Provide the [x, y] coordinate of the cell's center where the given text is located.  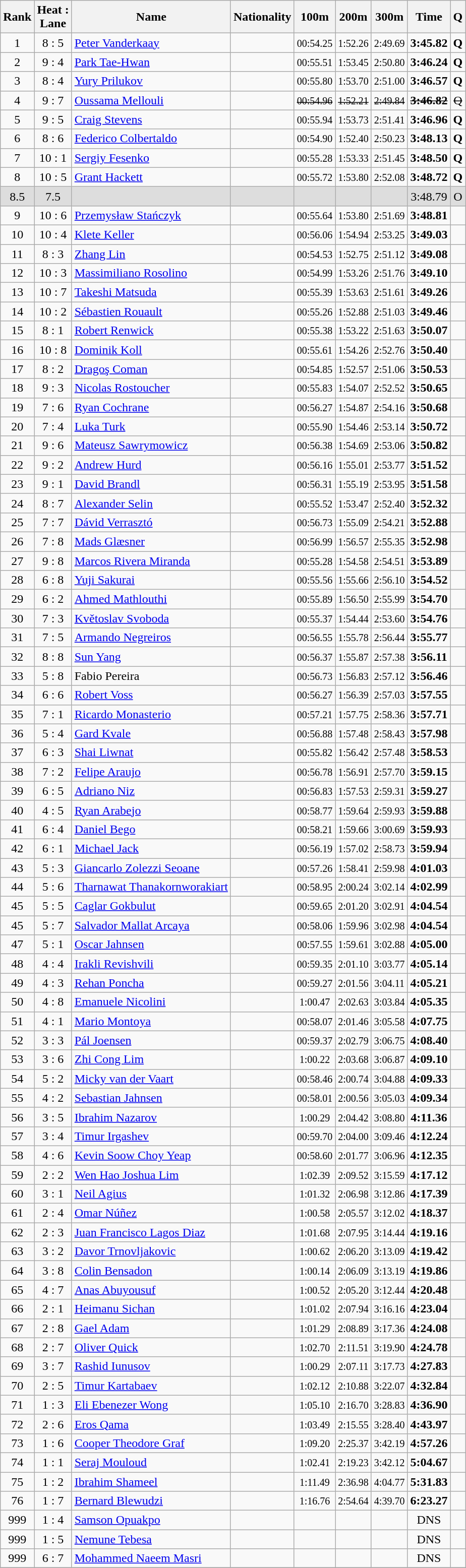
1:56.50 [354, 599]
67 [17, 1328]
1:54.94 [354, 234]
1:00.47 [315, 1002]
9 : 4 [53, 62]
1:00.14 [315, 1271]
00:56.06 [315, 234]
2:58.43 [389, 733]
00:55.90 [315, 426]
2:01.46 [354, 1021]
2:54.21 [389, 522]
Time [429, 17]
2:52.52 [389, 388]
3:49.08 [429, 254]
Marcos Rivera Miranda [151, 561]
1:00.58 [315, 1213]
300m [389, 17]
3:50.07 [429, 331]
00:57.26 [315, 867]
2:52.08 [389, 177]
Emanuele Nicolini [151, 1002]
8 : 8 [53, 657]
3:46.57 [429, 81]
3:02.91 [389, 906]
3:54.76 [429, 618]
2:57.03 [389, 695]
1:16.76 [315, 1501]
Grant Hackett [151, 177]
9 : 2 [53, 465]
2:57.48 [389, 752]
70 [17, 1386]
00:55.72 [315, 177]
66 [17, 1309]
2:08.89 [354, 1328]
6 : 1 [53, 848]
00:59.37 [315, 1040]
1:53.47 [354, 503]
2 : 6 [53, 1424]
3:50.40 [429, 350]
26 [17, 541]
48 [17, 964]
17 [17, 369]
28 [17, 580]
2:01.77 [354, 1155]
3:09.46 [389, 1136]
4 : 7 [53, 1290]
2:04.00 [354, 1136]
Ibrahim Shameel [151, 1481]
7 [17, 158]
41 [17, 829]
8 : 7 [53, 503]
200m [354, 17]
O [458, 196]
2:07.11 [354, 1366]
3 : 8 [53, 1271]
00:56.38 [315, 446]
4 : 4 [53, 964]
2 [17, 62]
15 [17, 331]
58 [17, 1155]
3:42.12 [389, 1462]
Eros Qama [151, 1424]
Heat : Lane [53, 17]
47 [17, 945]
7 : 8 [53, 541]
3:28.83 [389, 1405]
55 [17, 1098]
1:55.78 [354, 638]
6:23.27 [429, 1501]
Gael Adam [151, 1328]
3:50.65 [429, 388]
00:58.06 [315, 925]
2 : 1 [53, 1309]
2:05.57 [354, 1213]
1:00.22 [315, 1059]
3:05.03 [389, 1098]
1:55.09 [354, 522]
62 [17, 1232]
00:54.99 [315, 273]
Shai Liwnat [151, 752]
2:51.45 [389, 158]
Ryan Arabejo [151, 810]
2:50.80 [389, 62]
2:11.51 [354, 1347]
5 : 3 [53, 867]
1 : 7 [53, 1501]
Sebastian Jahnsen [151, 1098]
9 [17, 215]
2 : 7 [53, 1347]
4:05.35 [429, 1002]
00:55.94 [315, 119]
00:55.37 [315, 618]
Dominik Koll [151, 350]
3 : 7 [53, 1366]
3 : 3 [53, 1040]
13 [17, 292]
3:50.53 [429, 369]
3:06.96 [389, 1155]
1:56.91 [354, 772]
2:25.37 [354, 1443]
2:00.74 [354, 1079]
Heimanu Sichan [151, 1309]
61 [17, 1213]
14 [17, 311]
1:54.87 [354, 407]
Pál Joensen [151, 1040]
1 : 5 [53, 1539]
Zhi Cong Lim [151, 1059]
1:00.52 [315, 1290]
1:55.19 [354, 484]
3:59.27 [429, 791]
22 [17, 465]
39 [17, 791]
5 : 1 [53, 945]
3:57.98 [429, 733]
1:54.58 [354, 561]
3:48.50 [429, 158]
00:57.55 [315, 945]
29 [17, 599]
3:00.69 [389, 829]
Ahmed Mathlouthi [151, 599]
00:54.85 [315, 369]
2:07.95 [354, 1232]
16 [17, 350]
60 [17, 1194]
3:13.19 [389, 1271]
Bernard Blewudzi [151, 1501]
18 [17, 388]
1 : 6 [53, 1443]
4:19.86 [429, 1271]
2:15.55 [354, 1424]
Sergiy Fesenko [151, 158]
3:12.86 [389, 1194]
Ryan Cochrane [151, 407]
2:03.68 [354, 1059]
2:19.23 [354, 1462]
2:01.56 [354, 983]
3:17.73 [389, 1366]
4:04.77 [389, 1481]
2:49.69 [389, 43]
3:03.77 [389, 964]
1 : 1 [53, 1462]
00:56.99 [315, 541]
51 [17, 1021]
1:52.21 [354, 100]
7 : 2 [53, 772]
Oussama Mellouli [151, 100]
2 : 5 [53, 1386]
Juan Francisco Lagos Diaz [151, 1232]
Armando Negreiros [151, 638]
3:05.58 [389, 1021]
6 : 8 [53, 580]
5 : 8 [53, 676]
00:55.39 [315, 292]
3:55.77 [429, 638]
Caglar Gokbulut [151, 906]
65 [17, 1290]
1:53.22 [354, 331]
1:01.68 [315, 1232]
00:58.01 [315, 1098]
34 [17, 695]
2:16.70 [354, 1405]
1:56.57 [354, 541]
32 [17, 657]
Rank [17, 17]
4 : 1 [53, 1021]
3:45.82 [429, 43]
2:51.61 [389, 292]
00:56.31 [315, 484]
Klete Keller [151, 234]
69 [17, 1366]
27 [17, 561]
4 : 5 [53, 810]
8 [17, 177]
2:58.73 [389, 848]
71 [17, 1405]
Takeshi Matsuda [151, 292]
7 : 5 [53, 638]
23 [17, 484]
Cooper Theodore Graf [151, 1443]
52 [17, 1040]
Davor Trnovljakovic [151, 1251]
1:53.73 [354, 119]
00:58.21 [315, 829]
00:58.60 [315, 1155]
4:01.03 [429, 867]
00:54.96 [315, 100]
Yury Prilukov [151, 81]
10 : 8 [53, 350]
4:02.99 [429, 887]
5 : 2 [53, 1079]
5 [17, 119]
3:19.90 [389, 1347]
6 : 5 [53, 791]
4:07.75 [429, 1021]
Zhang Lin [151, 254]
2:06.20 [354, 1251]
00:56.88 [315, 733]
31 [17, 638]
10 : 4 [53, 234]
43 [17, 867]
4:24.78 [429, 1347]
Colin Bensadon [151, 1271]
53 [17, 1059]
8 : 1 [53, 331]
2:55.99 [389, 599]
Mohammed Naeem Masri [151, 1558]
1:56.39 [354, 695]
Irakli Revishvili [151, 964]
00:59.65 [315, 906]
5 : 6 [53, 887]
73 [17, 1443]
2:36.98 [354, 1481]
3 : 2 [53, 1251]
00:56.16 [315, 465]
2:54.51 [389, 561]
5 : 5 [53, 906]
3:59.15 [429, 772]
63 [17, 1251]
Peter Vanderkaay [151, 43]
2:53.60 [389, 618]
1 [17, 43]
00:56.55 [315, 638]
3 : 4 [53, 1136]
2:02.79 [354, 1040]
24 [17, 503]
1:59.66 [354, 829]
1:54.44 [354, 618]
Květoslav Svoboda [151, 618]
4:19.42 [429, 1251]
00:58.95 [315, 887]
Andrew Hurd [151, 465]
74 [17, 1462]
2:51.03 [389, 311]
2:05.20 [354, 1290]
1:57.75 [354, 714]
12 [17, 273]
3:16.16 [389, 1309]
Yuji Sakurai [151, 580]
3:46.24 [429, 62]
00:59.70 [315, 1136]
3:13.09 [389, 1251]
2:06.09 [354, 1271]
2:51.69 [389, 215]
25 [17, 522]
3:02.88 [389, 945]
3:51.52 [429, 465]
2:52.76 [389, 350]
4 : 6 [53, 1155]
4:18.37 [429, 1213]
2:07.94 [354, 1309]
3:03.84 [389, 1002]
00:56.78 [315, 772]
4:27.83 [429, 1366]
7 : 1 [53, 714]
5 : 4 [53, 733]
8 : 6 [53, 139]
Robert Renwick [151, 331]
8 : 2 [53, 369]
3:02.98 [389, 925]
Anas Abuyousuf [151, 1290]
10 : 5 [53, 177]
1:53.33 [354, 158]
11 [17, 254]
2:00.24 [354, 887]
76 [17, 1501]
1:11.49 [315, 1481]
8 : 4 [53, 81]
4:23.04 [429, 1309]
6 : 6 [53, 695]
Mario Montoya [151, 1021]
2:01.20 [354, 906]
9 : 7 [53, 100]
4 : 8 [53, 1002]
3:46.96 [429, 119]
Samson Opuakpo [151, 1520]
4:57.26 [429, 1443]
Fabio Pereira [151, 676]
Seraj Mouloud [151, 1462]
1:02.41 [315, 1462]
Oliver Quick [151, 1347]
1:59.61 [354, 945]
3:52.88 [429, 522]
1:53.45 [354, 62]
Ibrahim Nazarov [151, 1117]
2:54.64 [354, 1501]
4:39.70 [389, 1501]
10 : 1 [53, 158]
3:15.59 [389, 1175]
9 : 5 [53, 119]
Robert Voss [151, 695]
6 : 4 [53, 829]
1:09.20 [315, 1443]
00:55.38 [315, 331]
00:59.27 [315, 983]
2:59.93 [389, 810]
3:50.82 [429, 446]
1:58.41 [354, 867]
Dragoş Coman [151, 369]
2:10.88 [354, 1386]
4 : 2 [53, 1098]
8 : 5 [53, 43]
Adriano Niz [151, 791]
6 : 2 [53, 599]
5:04.67 [429, 1462]
1:52.26 [354, 43]
1:01.29 [315, 1328]
3:17.36 [389, 1328]
10 : 3 [53, 273]
Salvador Mallat Arcaya [151, 925]
30 [17, 618]
Tharnawat Thanakornworakiart [151, 887]
1:53.26 [354, 273]
2:53.14 [389, 426]
00:55.89 [315, 599]
00:56.37 [315, 657]
3 : 5 [53, 1117]
3 : 1 [53, 1194]
38 [17, 772]
36 [17, 733]
3:59.88 [429, 810]
Micky van der Vaart [151, 1079]
Craig Stevens [151, 119]
7 : 6 [53, 407]
David Brandl [151, 484]
7.5 [53, 196]
2:04.42 [354, 1117]
20 [17, 426]
6 : 3 [53, 752]
3:04.11 [389, 983]
2:53.25 [389, 234]
00:55.64 [315, 215]
44 [17, 887]
00:57.21 [315, 714]
Mateusz Sawrymowicz [151, 446]
00:55.82 [315, 752]
Name [151, 17]
1:52.40 [354, 139]
2 : 3 [53, 1232]
1:52.88 [354, 311]
00:55.51 [315, 62]
1:55.01 [354, 465]
2:57.12 [389, 676]
1:02.12 [315, 1386]
Massimiliano Rosolino [151, 273]
4:32.84 [429, 1386]
3:08.80 [389, 1117]
2:09.52 [354, 1175]
4 : 3 [53, 983]
3:48.72 [429, 177]
2:59.31 [389, 791]
2 : 2 [53, 1175]
19 [17, 407]
3:12.44 [389, 1290]
7 : 7 [53, 522]
50 [17, 1002]
Timur Kartabaev [151, 1386]
Dávid Verrasztó [151, 522]
54 [17, 1079]
3:46.82 [429, 100]
4:36.90 [429, 1405]
Federico Colbertaldo [151, 139]
1:52.57 [354, 369]
8.5 [17, 196]
2:58.36 [389, 714]
2:49.84 [389, 100]
1:01.32 [315, 1194]
59 [17, 1175]
3:48.81 [429, 215]
2:57.38 [389, 657]
3:42.19 [389, 1443]
1:59.96 [354, 925]
Sébastien Rouault [151, 311]
3:49.10 [429, 273]
3:57.71 [429, 714]
Mads Glæsner [151, 541]
1:56.42 [354, 752]
3:54.70 [429, 599]
4:05.21 [429, 983]
3:52.32 [429, 503]
00:55.56 [315, 580]
3:28.40 [389, 1424]
3:50.68 [429, 407]
5 : 7 [53, 925]
10 [17, 234]
3:50.72 [429, 426]
1:53.70 [354, 81]
1:54.07 [354, 388]
Timur Irgashev [151, 1136]
3:51.58 [429, 484]
Rashid Iunusov [151, 1366]
3 [17, 81]
1:03.49 [315, 1424]
4:05.00 [429, 945]
4:24.08 [429, 1328]
1:05.10 [315, 1405]
2:53.06 [389, 446]
3:48.79 [429, 196]
1:55.87 [354, 657]
2:54.16 [389, 407]
00:54.53 [315, 254]
00:59.35 [315, 964]
4:20.48 [429, 1290]
00:58.46 [315, 1079]
4:09.33 [429, 1079]
1:54.69 [354, 446]
4:12.24 [429, 1136]
9 : 8 [53, 561]
4:17.39 [429, 1194]
2:53.95 [389, 484]
Alexander Selin [151, 503]
40 [17, 810]
4:43.97 [429, 1424]
4:08.40 [429, 1040]
00:55.80 [315, 81]
72 [17, 1424]
3:12.02 [389, 1213]
75 [17, 1481]
37 [17, 752]
49 [17, 983]
3:57.55 [429, 695]
4:05.14 [429, 964]
00:58.07 [315, 1021]
1:55.66 [354, 580]
1:57.53 [354, 791]
2:50.23 [389, 139]
2:56.44 [389, 638]
Luka Turk [151, 426]
57 [17, 1136]
Felipe Araujo [151, 772]
42 [17, 848]
2:01.10 [354, 964]
00:56.19 [315, 848]
00:55.52 [315, 503]
2:51.76 [389, 273]
00:54.25 [315, 43]
3:22.07 [389, 1386]
Eli Ebenezer Wong [151, 1405]
2:51.06 [389, 369]
1 : 3 [53, 1405]
10 : 2 [53, 311]
1:02.70 [315, 1347]
6 : 7 [53, 1558]
1:52.75 [354, 254]
1:00.62 [315, 1251]
1 : 2 [53, 1481]
2:59.98 [389, 867]
64 [17, 1271]
10 : 6 [53, 215]
1:54.26 [354, 350]
3:06.87 [389, 1059]
6 [17, 139]
00:58.77 [315, 810]
1:02.39 [315, 1175]
4:09.10 [429, 1059]
Neil Agius [151, 1194]
Kevin Soow Choy Yeap [151, 1155]
100m [315, 17]
3:02.14 [389, 887]
00:55.83 [315, 388]
Rehan Poncha [151, 983]
35 [17, 714]
Oscar Jahnsen [151, 945]
3:54.52 [429, 580]
2:52.40 [389, 503]
2 : 4 [53, 1213]
2:56.10 [389, 580]
33 [17, 676]
Ricardo Monasterio [151, 714]
2 : 8 [53, 1328]
21 [17, 446]
4:12.35 [429, 1155]
3:59.93 [429, 829]
00:55.61 [315, 350]
2:06.98 [354, 1194]
4:09.34 [429, 1098]
1:53.63 [354, 292]
7 : 3 [53, 618]
2:53.77 [389, 465]
Nationality [262, 17]
3:48.13 [429, 139]
4:11.36 [429, 1117]
Sun Yang [151, 657]
3:56.11 [429, 657]
2:00.56 [354, 1098]
1:01.02 [315, 1309]
3:59.94 [429, 848]
56 [17, 1117]
9 : 3 [53, 388]
2:51.41 [389, 119]
1 : 4 [53, 1520]
10 : 7 [53, 292]
Przemysław Stańczyk [151, 215]
1:54.46 [354, 426]
Giancarlo Zolezzi Seoane [151, 867]
2:55.35 [389, 541]
Omar Núñez [151, 1213]
3:53.89 [429, 561]
2:02.63 [354, 1002]
1:57.02 [354, 848]
Michael Jack [151, 848]
3:52.98 [429, 541]
3 : 6 [53, 1059]
00:54.90 [315, 139]
3:49.26 [429, 292]
4:17.12 [429, 1175]
00:55.26 [315, 311]
9 : 1 [53, 484]
1:57.48 [354, 733]
00:56.83 [315, 791]
4:19.16 [429, 1232]
3:58.53 [429, 752]
68 [17, 1347]
1:59.64 [354, 810]
Park Tae-Hwan [151, 62]
3:56.46 [429, 676]
Daniel Bego [151, 829]
3:06.75 [389, 1040]
2:51.63 [389, 331]
4 [17, 100]
8 : 3 [53, 254]
2:51.12 [389, 254]
Wen Hao Joshua Lim [151, 1175]
3:49.46 [429, 311]
Gard Kvale [151, 733]
7 : 4 [53, 426]
5:31.83 [429, 1481]
2:51.00 [389, 81]
3:14.44 [389, 1232]
2:57.70 [389, 772]
1:56.83 [354, 676]
3:04.88 [389, 1079]
3:49.03 [429, 234]
9 : 6 [53, 446]
Nemune Tebesa [151, 1539]
Nicolas Rostoucher [151, 388]
